Provide the (x, y) coordinate of the cell's center where the given text is located.  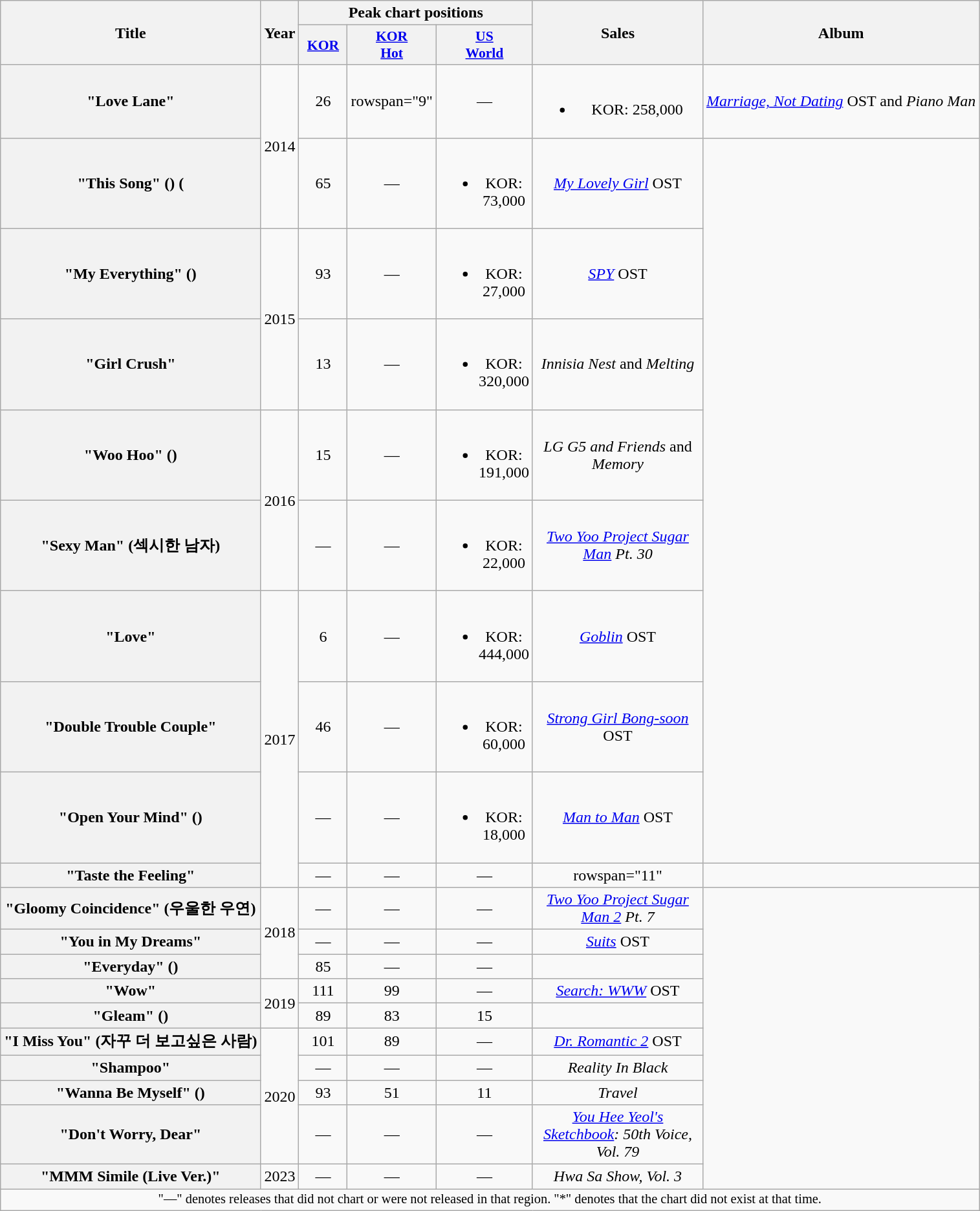
6 (323, 636)
101 (323, 1042)
"Wanna Be Myself" () (131, 1093)
99 (392, 991)
2020 (279, 1096)
KOR: 191,000 (484, 455)
51 (392, 1093)
KOR: 320,000 (484, 364)
"Everyday" () (131, 966)
USWorld (484, 45)
rowspan="11" (617, 875)
KOR: 18,000 (484, 817)
"—" denotes releases that did not chart or were not released in that region. "*" denotes that the chart did not exist at that time. (490, 1200)
"This Song" () ( (131, 183)
Title (131, 32)
"Sexy Man" (섹시한 남자) (131, 545)
"Woo Hoo" () (131, 455)
Peak chart positions (415, 13)
Reality In Black (617, 1067)
"MMM Simile (Live Ver.)" (131, 1177)
SPY OST (617, 274)
Year (279, 32)
Innisia Nest and Melting (617, 364)
Suits OST (617, 942)
KOR: 22,000 (484, 545)
13 (323, 364)
2023 (279, 1177)
"Love" (131, 636)
2016 (279, 500)
"Double Trouble Couple" (131, 726)
KORHot (392, 45)
2015 (279, 319)
KOR: 27,000 (484, 274)
"Girl Crush" (131, 364)
Two Yoo Project Sugar Man Pt. 30 (617, 545)
KOR: 73,000 (484, 183)
"You in My Dreams" (131, 942)
"I Miss You" (자꾸 더 보고싶은 사람) (131, 1042)
"Open Your Mind" () (131, 817)
"My Everything" () (131, 274)
"Love Lane" (131, 101)
85 (323, 966)
Man to Man OST (617, 817)
My Lovely Girl OST (617, 183)
"Gloomy Coincidence" (우울한 우연) (131, 908)
You Hee Yeol's Sketchbook: 50th Voice, Vol. 79 (617, 1135)
2017 (279, 739)
2014 (279, 146)
"Gleam" () (131, 1016)
111 (323, 991)
Marriage, Not Dating OST and Piano Man (841, 101)
11 (484, 1093)
LG G5 and Friends and Memory (617, 455)
65 (323, 183)
KOR: 444,000 (484, 636)
Search: WWW OST (617, 991)
"Taste the Feeling" (131, 875)
26 (323, 101)
83 (392, 1016)
"Don't Worry, Dear" (131, 1135)
"Wow" (131, 991)
KOR: 60,000 (484, 726)
Album (841, 32)
Goblin OST (617, 636)
2019 (279, 1003)
"Shampoo" (131, 1067)
46 (323, 726)
2018 (279, 933)
Sales (617, 32)
KOR (323, 45)
Dr. Romantic 2 OST (617, 1042)
rowspan="9" (392, 101)
Strong Girl Bong-soon OST (617, 726)
Travel (617, 1093)
Two Yoo Project Sugar Man 2 Pt. 7 (617, 908)
Hwa Sa Show, Vol. 3 (617, 1177)
KOR: 258,000 (617, 101)
